Return [x, y] of the center of cell containing provided text 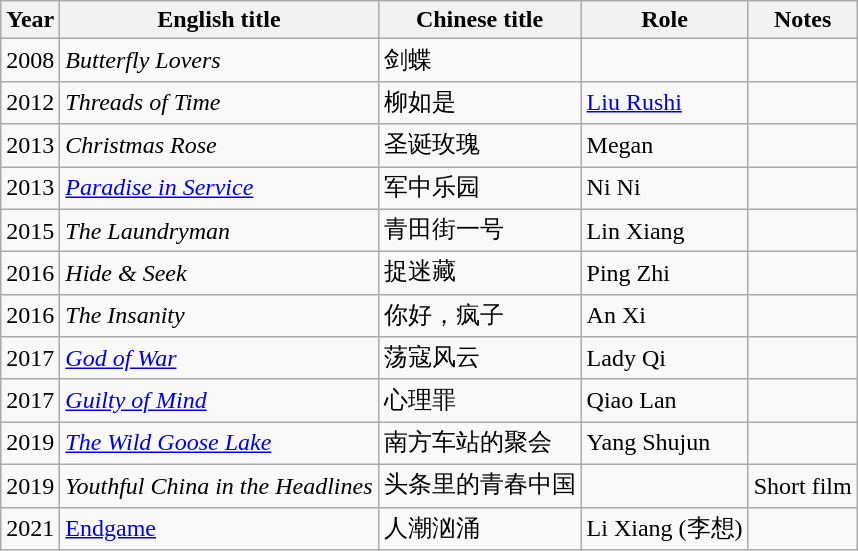
Butterfly Lovers [219, 60]
Megan [664, 146]
柳如是 [480, 102]
你好，疯子 [480, 316]
Threads of Time [219, 102]
Lady Qi [664, 358]
Qiao Lan [664, 400]
Christmas Rose [219, 146]
Liu Rushi [664, 102]
人潮汹涌 [480, 528]
荡寇风云 [480, 358]
Paradise in Service [219, 188]
捉迷藏 [480, 274]
The Laundryman [219, 230]
军中乐园 [480, 188]
Role [664, 20]
Youthful China in the Headlines [219, 486]
头条里的青春中国 [480, 486]
心理罪 [480, 400]
Year [30, 20]
The Wild Goose Lake [219, 444]
The Insanity [219, 316]
剑蝶 [480, 60]
Lin Xiang [664, 230]
Hide & Seek [219, 274]
An Xi [664, 316]
Yang Shujun [664, 444]
青田街一号 [480, 230]
God of War [219, 358]
Guilty of Mind [219, 400]
Short film [802, 486]
Li Xiang (李想) [664, 528]
Chinese title [480, 20]
圣诞玫瑰 [480, 146]
Ping Zhi [664, 274]
English title [219, 20]
2012 [30, 102]
南方车站的聚会 [480, 444]
2015 [30, 230]
Ni Ni [664, 188]
Notes [802, 20]
Endgame [219, 528]
2021 [30, 528]
2008 [30, 60]
